Determine the [X, Y] coordinate at the center of the cell enclosing the given text.  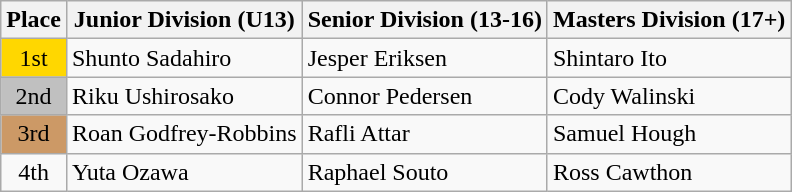
Cody Walinski [668, 96]
Masters Division (17+) [668, 20]
Raphael Souto [424, 172]
2nd [34, 96]
Rafli Attar [424, 134]
Ross Cawthon [668, 172]
1st [34, 58]
Connor Pedersen [424, 96]
Shintaro Ito [668, 58]
3rd [34, 134]
Shunto Sadahiro [184, 58]
Place [34, 20]
Roan Godfrey-Robbins [184, 134]
Yuta Ozawa [184, 172]
Jesper Eriksen [424, 58]
Junior Division (U13) [184, 20]
Samuel Hough [668, 134]
Senior Division (13-16) [424, 20]
4th [34, 172]
Riku Ushirosako [184, 96]
